Provide the [x, y] coordinate of the cell's center where the given text is located.  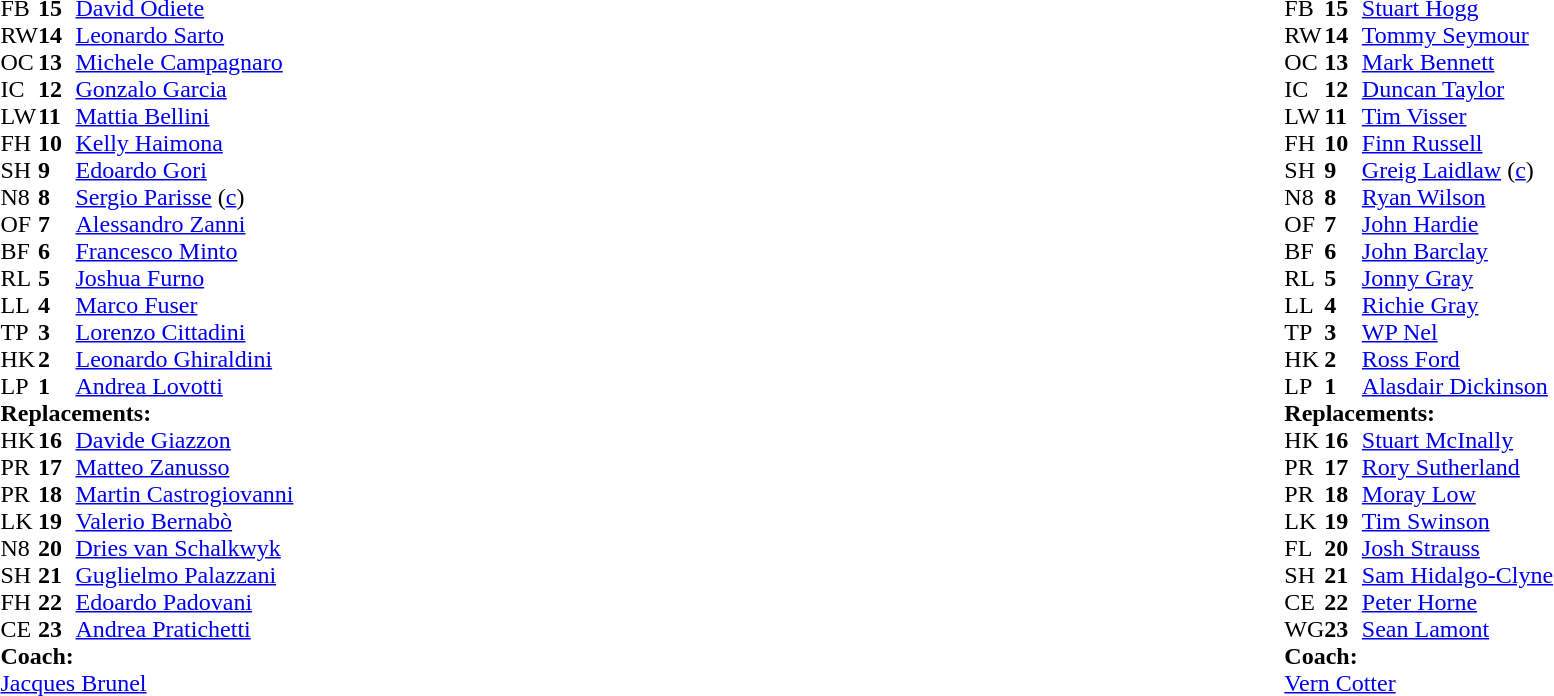
Davide Giazzon [185, 440]
Josh Strauss [1458, 548]
Ross Ford [1458, 360]
Greig Laidlaw (c) [1458, 170]
Peter Horne [1458, 602]
Alessandro Zanni [185, 224]
Andrea Lovotti [185, 386]
Duncan Taylor [1458, 90]
Francesco Minto [185, 252]
Edoardo Gori [185, 170]
Tommy Seymour [1458, 36]
Michele Campagnaro [185, 62]
Edoardo Padovani [185, 602]
Leonardo Sarto [185, 36]
Jonny Gray [1458, 278]
Ryan Wilson [1458, 198]
Valerio Bernabò [185, 522]
Finn Russell [1458, 144]
Sam Hidalgo-Clyne [1458, 576]
Leonardo Ghiraldini [185, 360]
Lorenzo Cittadini [185, 332]
Matteo Zanusso [185, 468]
FL [1304, 548]
WP Nel [1458, 332]
Mattia Bellini [185, 116]
Andrea Pratichetti [185, 630]
Tim Swinson [1458, 522]
Rory Sutherland [1458, 468]
Gonzalo Garcia [185, 90]
Sean Lamont [1458, 630]
Moray Low [1458, 494]
Guglielmo Palazzani [185, 576]
Martin Castrogiovanni [185, 494]
Kelly Haimona [185, 144]
Mark Bennett [1458, 62]
Sergio Parisse (c) [185, 198]
Tim Visser [1458, 116]
Joshua Furno [185, 278]
Dries van Schalkwyk [185, 548]
John Hardie [1458, 224]
Stuart McInally [1458, 440]
John Barclay [1458, 252]
Alasdair Dickinson [1458, 386]
WG [1304, 630]
Richie Gray [1458, 306]
Marco Fuser [185, 306]
